Capture the cell that displays the provided text and extract its [x, y] central coordinate. 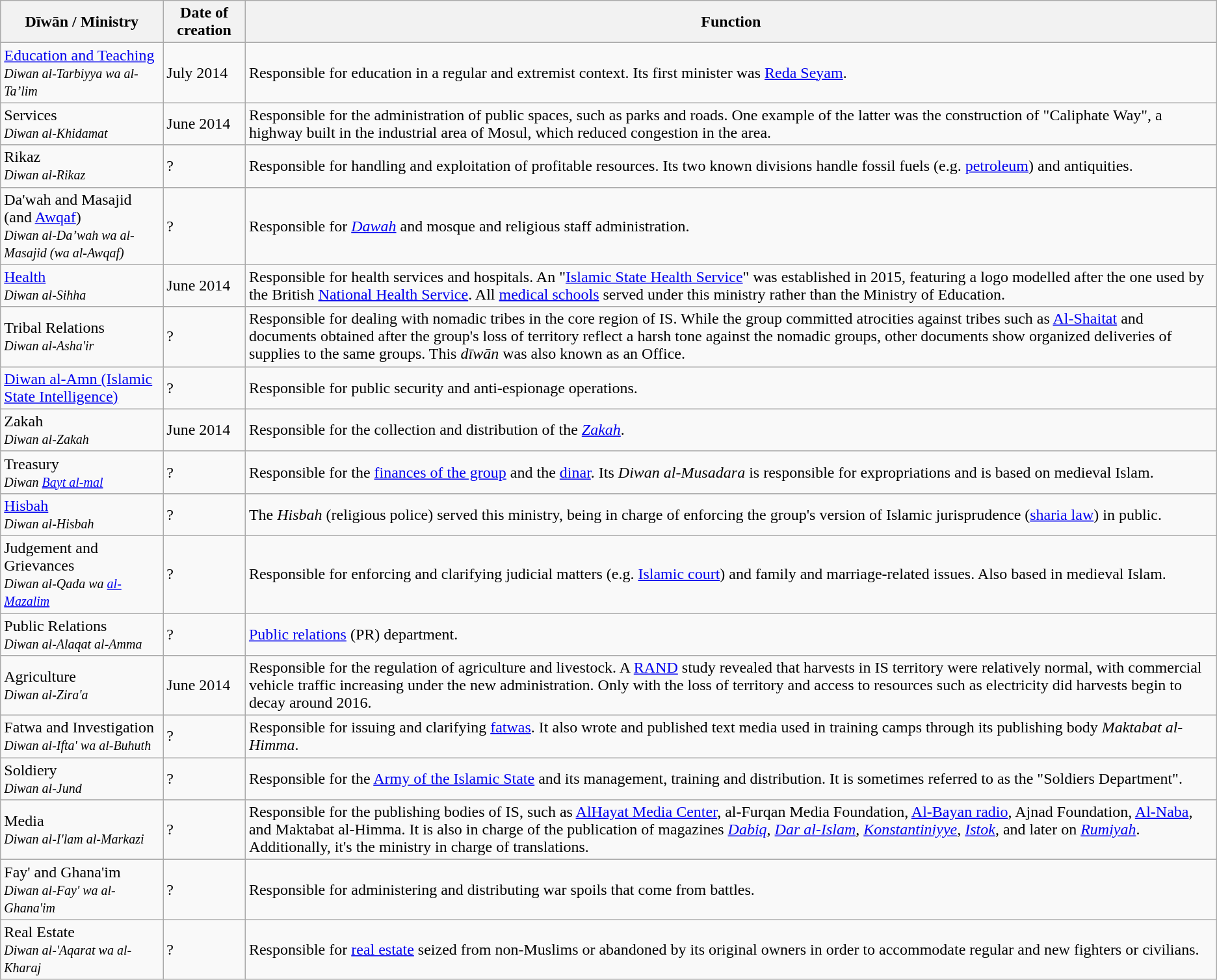
Judgement and GrievancesDiwan al-Qada wa al-Mazalim [82, 574]
Diwan al-Amn (Islamic State Intelligence) [82, 387]
Public relations (PR) department. [731, 634]
Responsible for the collection and distribution of the Zakah. [731, 430]
HisbahDiwan al-Hisbah [82, 515]
Function [731, 22]
AgricultureDiwan al-Zira'a [82, 686]
July 2014 [204, 73]
SoldieryDiwan al-Jund [82, 779]
The Hisbah (religious police) served this ministry, being in charge of enforcing the group's version of Islamic jurisprudence (sharia law) in public. [731, 515]
ServicesDiwan al-Khidamat [82, 123]
Zakah Diwan al-Zakah [82, 430]
Tribal RelationsDiwan al-Asha'ir [82, 337]
Public RelationsDiwan al-Alaqat al-Amma [82, 634]
Responsible for handling and exploitation of profitable resources. Its two known divisions handle fossil fuels (e.g. petroleum) and antiquities. [731, 166]
Fatwa and InvestigationDiwan al-Ifta' wa al-Buhuth [82, 737]
Responsible for public security and anti-espionage operations. [731, 387]
Dīwān / Ministry [82, 22]
MediaDiwan al-I'lam al-Markazi [82, 830]
Responsible for enforcing and clarifying judicial matters (e.g. Islamic court) and family and marriage-related issues. Also based in medieval Islam. [731, 574]
Da'wah and Masajid (and Awqaf)Diwan al-Da’wah wa al-Masajid (wa al-Awqaf) [82, 226]
Education and TeachingDiwan al-Tarbiyya wa al-Ta’lim [82, 73]
Responsible for administering and distributing war spoils that come from battles. [731, 890]
Responsible for Dawah and mosque and religious staff administration. [731, 226]
HealthDiwan al-Sihha [82, 286]
RikazDiwan al-Rikaz [82, 166]
Responsible for the finances of the group and the dinar. Its Diwan al-Musadara is responsible for expropriations and is based on medieval Islam. [731, 472]
Responsible for education in a regular and extremist context. Its first minister was Reda Seyam. [731, 73]
TreasuryDiwan Bayt al-mal [82, 472]
Fay' and Ghana'imDiwan al-Fay' wa al-Ghana'im [82, 890]
Date of creation [204, 22]
Real EstateDiwan al-'Aqarat wa al-Kharaj [82, 949]
